Find where the given text appears and provide that cell's center as [x, y] coordinate. 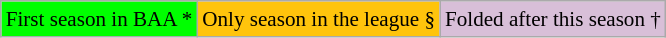
Folded after this season † [553, 18]
First season in BAA * [99, 18]
Only season in the league § [318, 18]
